Return [x, y] of the center of cell containing provided text 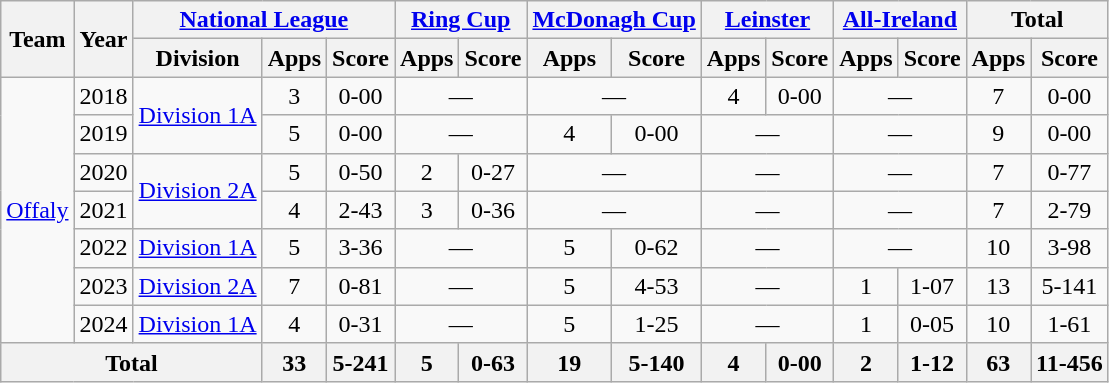
McDonagh Cup [614, 20]
2-43 [361, 210]
2018 [104, 96]
5-141 [1069, 286]
0-27 [493, 172]
All-Ireland [900, 20]
3-36 [361, 248]
11-456 [1069, 362]
2019 [104, 134]
0-36 [493, 210]
Offaly [38, 210]
19 [570, 362]
63 [998, 362]
0-77 [1069, 172]
0-81 [361, 286]
0-50 [361, 172]
1-12 [932, 362]
2023 [104, 286]
National League [264, 20]
0-63 [493, 362]
13 [998, 286]
33 [294, 362]
2022 [104, 248]
1-25 [657, 324]
5-140 [657, 362]
4-53 [657, 286]
0-31 [361, 324]
2024 [104, 324]
2020 [104, 172]
0-62 [657, 248]
5-241 [361, 362]
Leinster [767, 20]
0-05 [932, 324]
9 [998, 134]
Division [198, 58]
1-61 [1069, 324]
Year [104, 39]
3-98 [1069, 248]
2021 [104, 210]
2-79 [1069, 210]
1-07 [932, 286]
Ring Cup [461, 20]
Team [38, 39]
